For the text-containing cell, return its midpoint in (X, Y) coordinate format. 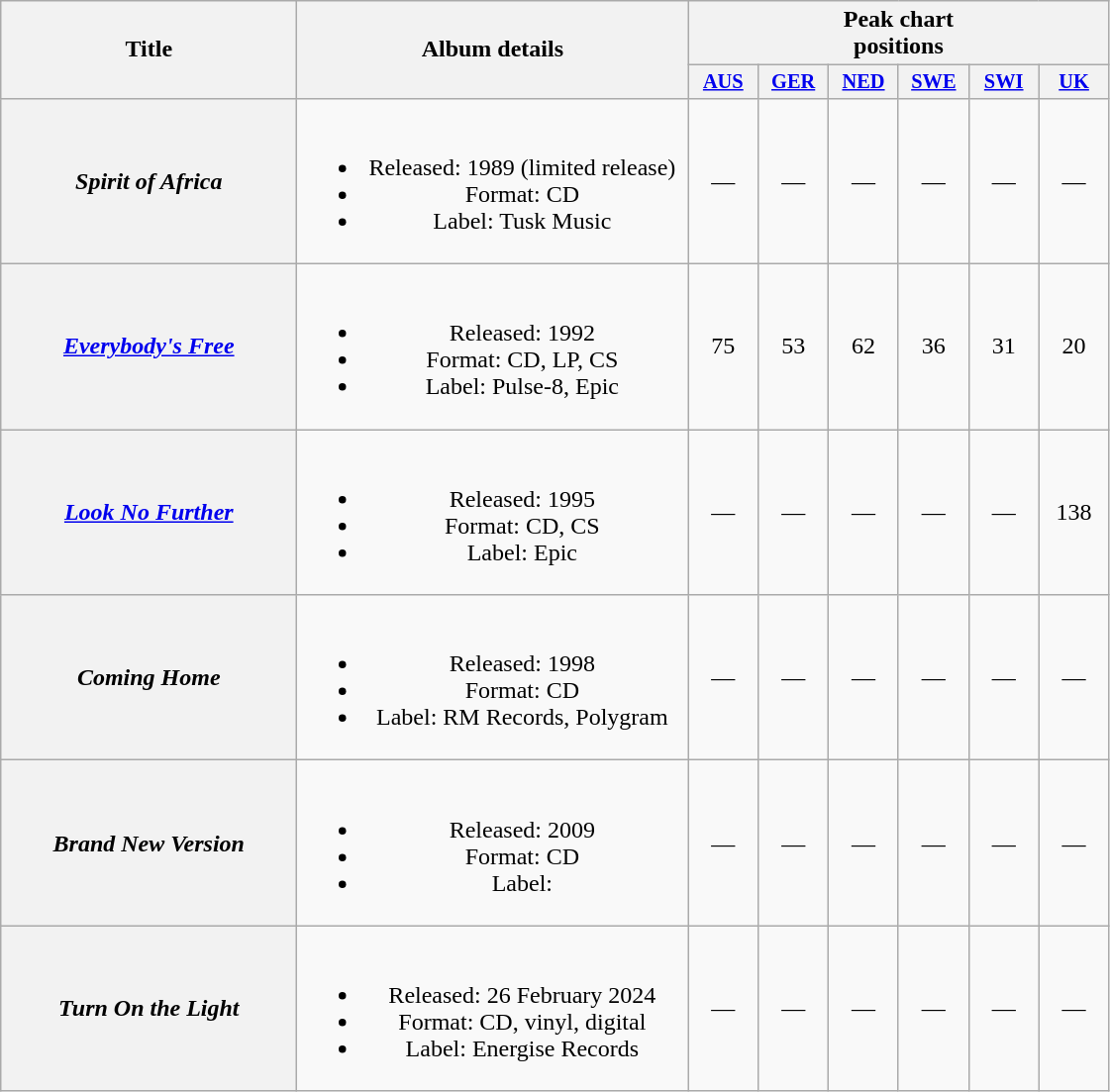
Released: 1989 (limited release)Format: CDLabel: Tusk Music (493, 180)
NED (863, 82)
Everybody's Free (149, 347)
62 (863, 347)
SWE (933, 82)
Title (149, 50)
Coming Home (149, 677)
Released: 1995Format: CD, CSLabel: Epic (493, 513)
Released: 2009Format: CDLabel: (493, 844)
Spirit of Africa (149, 180)
Released: 1998Format: CDLabel: RM Records, Polygram (493, 677)
138 (1073, 513)
UK (1073, 82)
SWI (1004, 82)
Look No Further (149, 513)
Peak chartpositions (899, 34)
31 (1004, 347)
Brand New Version (149, 844)
Released: 26 February 2024Format: CD, vinyl, digitalLabel: Energise Records (493, 1008)
36 (933, 347)
GER (794, 82)
Album details (493, 50)
53 (794, 347)
20 (1073, 347)
75 (723, 347)
Released: 1992Format: CD, LP, CSLabel: Pulse-8, Epic (493, 347)
AUS (723, 82)
Turn On the Light (149, 1008)
